Detect which cell encompasses the target text, then output its [x, y] center coordinate. 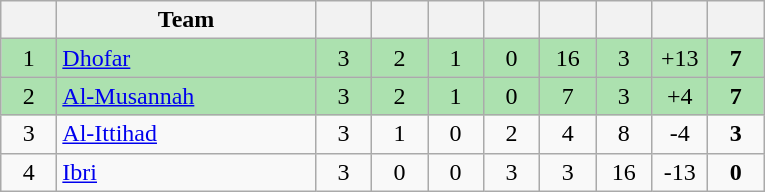
Al-Musannah [186, 96]
+13 [680, 58]
Ibri [186, 172]
+4 [680, 96]
8 [624, 134]
Al-Ittihad [186, 134]
-4 [680, 134]
-13 [680, 172]
Team [186, 20]
Dhofar [186, 58]
